From the cell containing the given text, extract its center point as (x, y) coordinate. 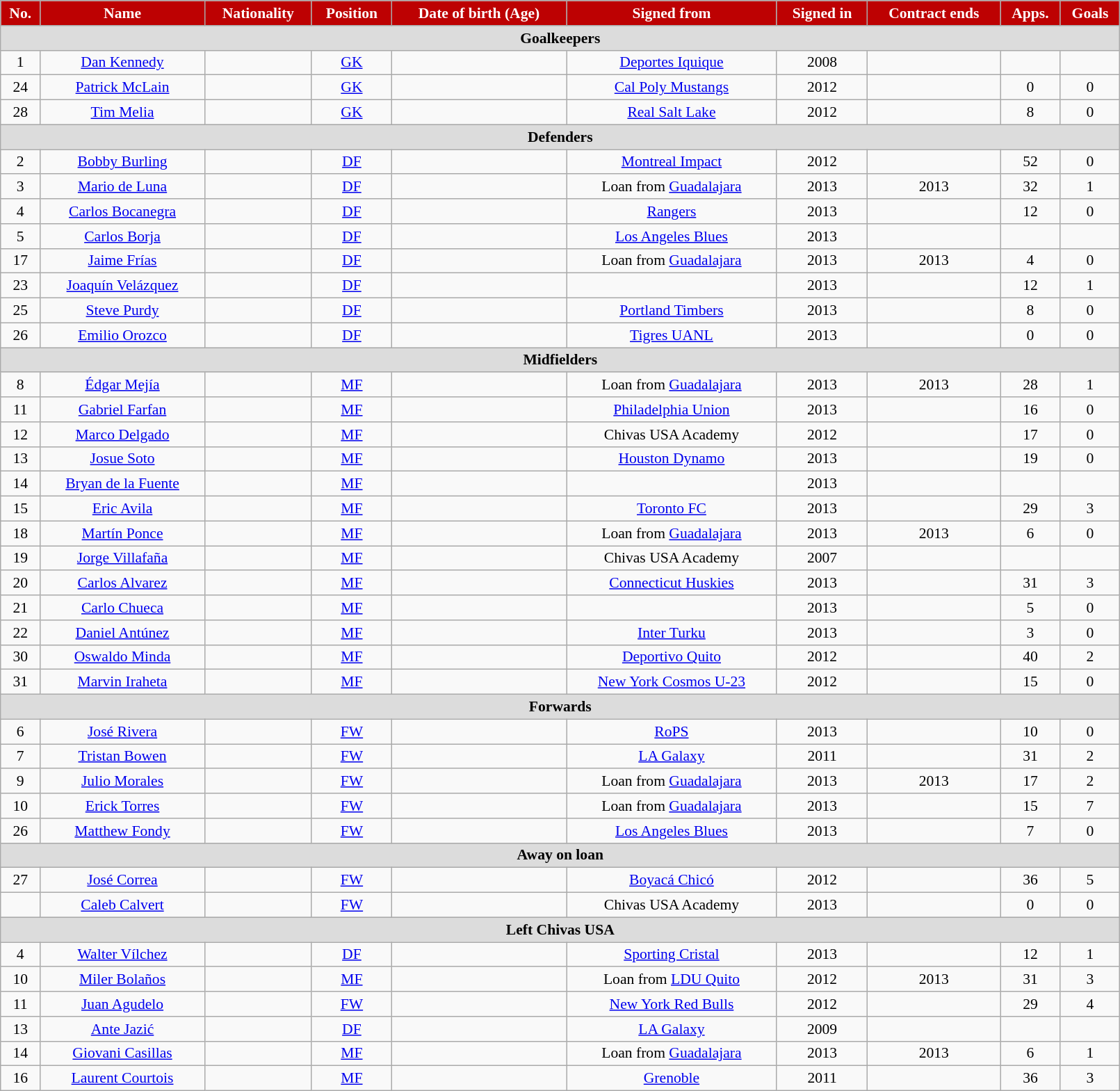
23 (21, 286)
Left Chivas USA (560, 930)
Jorge Villafaña (122, 558)
Tristan Bowen (122, 757)
Carlos Bocanegra (122, 211)
Marco Delgado (122, 435)
Real Salt Lake (672, 113)
Goalkeepers (560, 38)
2008 (822, 63)
Daniel Antúnez (122, 633)
2007 (822, 558)
Loan from LDU Quito (672, 980)
Houston Dynamo (672, 459)
18 (21, 533)
Deportes Iquique (672, 63)
24 (21, 88)
Inter Turku (672, 633)
Jaime Frías (122, 261)
Apps. (1030, 13)
Erick Torres (122, 806)
Portland Timbers (672, 311)
Name (122, 13)
Connecticut Huskies (672, 583)
Martín Ponce (122, 533)
Cal Poly Mustangs (672, 88)
José Correa (122, 880)
Date of birth (Age) (478, 13)
32 (1030, 187)
22 (21, 633)
José Rivera (122, 732)
No. (21, 13)
Defenders (560, 137)
Steve Purdy (122, 311)
Josue Soto (122, 459)
Ante Jazić (122, 1029)
Position (352, 13)
Caleb Calvert (122, 905)
Tim Melia (122, 113)
Juan Agudelo (122, 1004)
Forwards (560, 707)
Toronto FC (672, 509)
Patrick McLain (122, 88)
Laurent Courtois (122, 1078)
Eric Avila (122, 509)
Bryan de la Fuente (122, 484)
Dan Kennedy (122, 63)
Deportivo Quito (672, 657)
Philadelphia Union (672, 410)
52 (1030, 162)
Giovani Casillas (122, 1053)
Walter Vílchez (122, 955)
Mario de Luna (122, 187)
Matthew Fondy (122, 831)
Signed from (672, 13)
Midfielders (560, 360)
Nationality (258, 13)
Grenoble (672, 1078)
27 (21, 880)
Goals (1090, 13)
Tigres UANL (672, 335)
Emilio Orozco (122, 335)
25 (21, 311)
Contract ends (934, 13)
Bobby Burling (122, 162)
Miler Bolaños (122, 980)
Marvin Iraheta (122, 682)
Oswaldo Minda (122, 657)
Édgar Mejía (122, 385)
Joaquín Velázquez (122, 286)
Gabriel Farfan (122, 410)
Carlos Borja (122, 236)
Signed in (822, 13)
Carlos Alvarez (122, 583)
New York Red Bulls (672, 1004)
Montreal Impact (672, 162)
Rangers (672, 211)
Julio Morales (122, 782)
RoPS (672, 732)
New York Cosmos U-23 (672, 682)
Away on loan (560, 855)
2009 (822, 1029)
Carlo Chueca (122, 608)
21 (21, 608)
20 (21, 583)
Sporting Cristal (672, 955)
40 (1030, 657)
30 (21, 657)
9 (21, 782)
Boyacá Chicó (672, 880)
